Locate the cell with the specified text and output its [x, y] center coordinate. 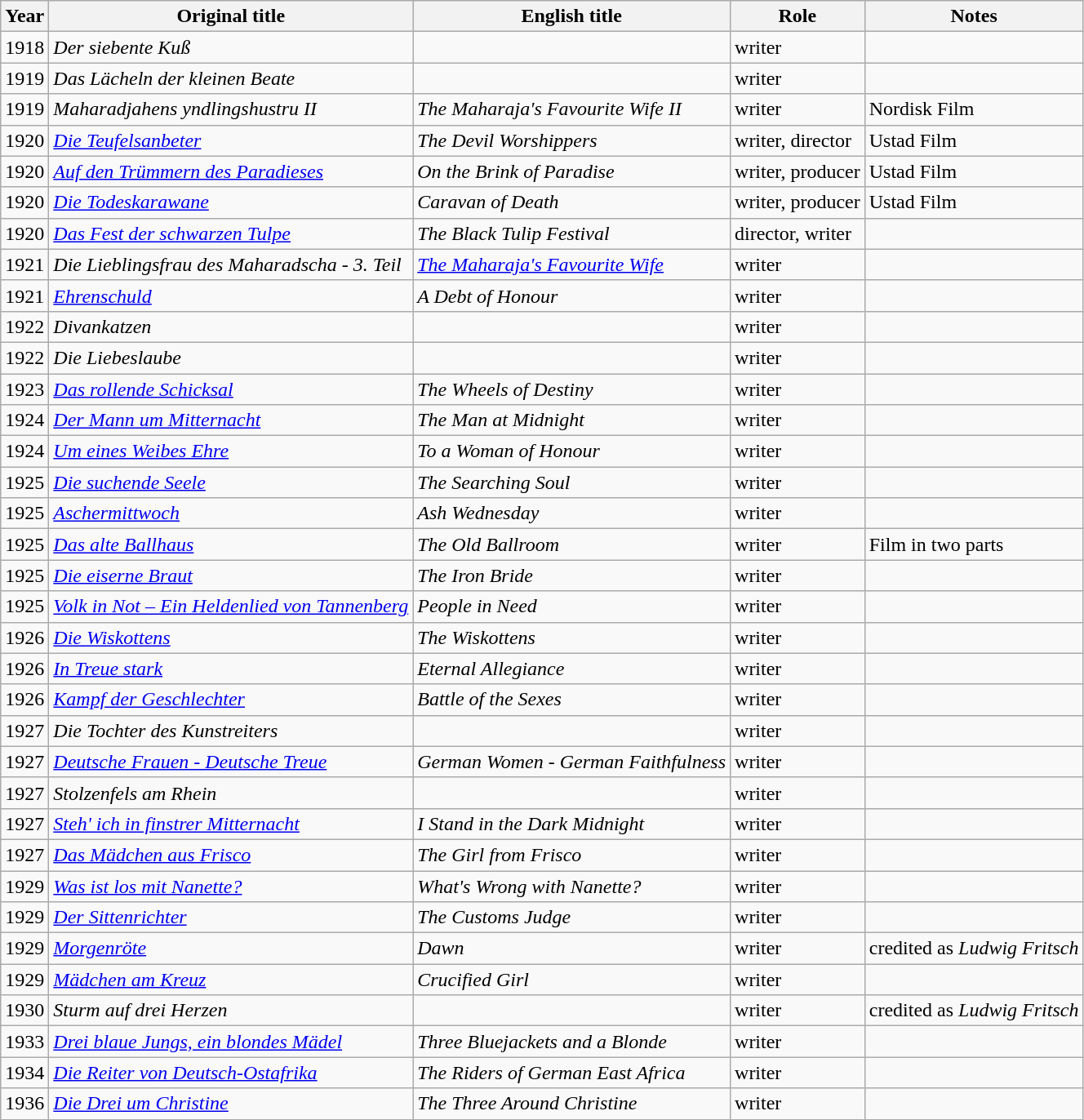
The Maharaja's Favourite Wife [571, 264]
The Searching Soul [571, 482]
1933 [24, 1042]
1934 [24, 1073]
Die Wiskottens [231, 638]
Stolzenfels am Rhein [231, 793]
Das alte Ballhaus [231, 544]
The Wheels of Destiny [571, 389]
Morgenröte [231, 949]
Divankatzen [231, 327]
Film in two parts [974, 544]
The Man at Midnight [571, 420]
The Three Around Christine [571, 1104]
1930 [24, 1011]
Die Tochter des Kunstreiters [231, 731]
Der Sittenrichter [231, 918]
Das rollende Schicksal [231, 389]
Steh' ich in finstrer Mitternacht [231, 824]
Year [24, 16]
Sturm auf drei Herzen [231, 1011]
1936 [24, 1104]
Das Mädchen aus Frisco [231, 855]
People in Need [571, 607]
Die Drei um Christine [231, 1104]
The Customs Judge [571, 918]
Um eines Weibes Ehre [231, 451]
The Girl from Frisco [571, 855]
The Devil Worshippers [571, 140]
Drei blaue Jungs, ein blondes Mädel [231, 1042]
Der Mann um Mitternacht [231, 420]
Die Teufelsanbeter [231, 140]
Die Lieblingsfrau des Maharadscha - 3. Teil [231, 264]
Volk in Not – Ein Heldenlied von Tannenberg [231, 607]
Der siebente Kuß [231, 47]
Notes [974, 16]
Caravan of Death [571, 202]
The Wiskottens [571, 638]
Das Fest der schwarzen Tulpe [231, 233]
Das Lächeln der kleinen Beate [231, 78]
director, writer [798, 233]
Deutsche Frauen - Deutsche Treue [231, 762]
English title [571, 16]
A Debt of Honour [571, 296]
Original title [231, 16]
Kampf der Geschlechter [231, 700]
Eternal Allegiance [571, 669]
Three Bluejackets and a Blonde [571, 1042]
German Women - German Faithfulness [571, 762]
Die Reiter von Deutsch-Ostafrika [231, 1073]
Dawn [571, 949]
Aschermittwoch [231, 513]
Die suchende Seele [231, 482]
1923 [24, 389]
writer, director [798, 140]
Die eiserne Braut [231, 576]
Ash Wednesday [571, 513]
The Black Tulip Festival [571, 233]
Ehrenschuld [231, 296]
On the Brink of Paradise [571, 171]
Crucified Girl [571, 980]
The Riders of German East Africa [571, 1073]
The Old Ballroom [571, 544]
The Maharaja's Favourite Wife II [571, 109]
Die Liebeslaube [231, 358]
In Treue stark [231, 669]
Battle of the Sexes [571, 700]
To a Woman of Honour [571, 451]
Mädchen am Kreuz [231, 980]
Nordisk Film [974, 109]
Die Todeskarawane [231, 202]
The Iron Bride [571, 576]
Role [798, 16]
Auf den Trümmern des Paradieses [231, 171]
Maharadjahens yndlingshustru II [231, 109]
I Stand in the Dark Midnight [571, 824]
Was ist los mit Nanette? [231, 886]
What's Wrong with Nanette? [571, 886]
1918 [24, 47]
